Determine the [x, y] coordinate at the center of the cell enclosing the given text.  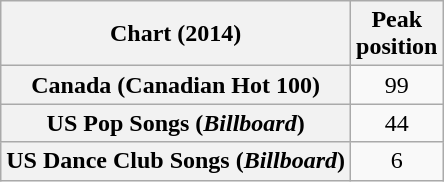
6 [397, 161]
US Pop Songs (Billboard) [176, 123]
Chart (2014) [176, 34]
99 [397, 85]
Canada (Canadian Hot 100) [176, 85]
US Dance Club Songs (Billboard) [176, 161]
44 [397, 123]
Peakposition [397, 34]
